For the text-containing cell, return its midpoint in [x, y] coordinate format. 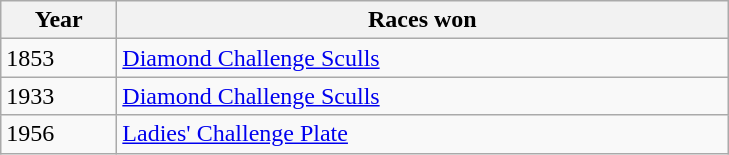
1853 [59, 58]
1956 [59, 134]
1933 [59, 96]
Ladies' Challenge Plate [422, 134]
Year [59, 20]
Races won [422, 20]
